Capture the cell that displays the provided text and extract its [x, y] central coordinate. 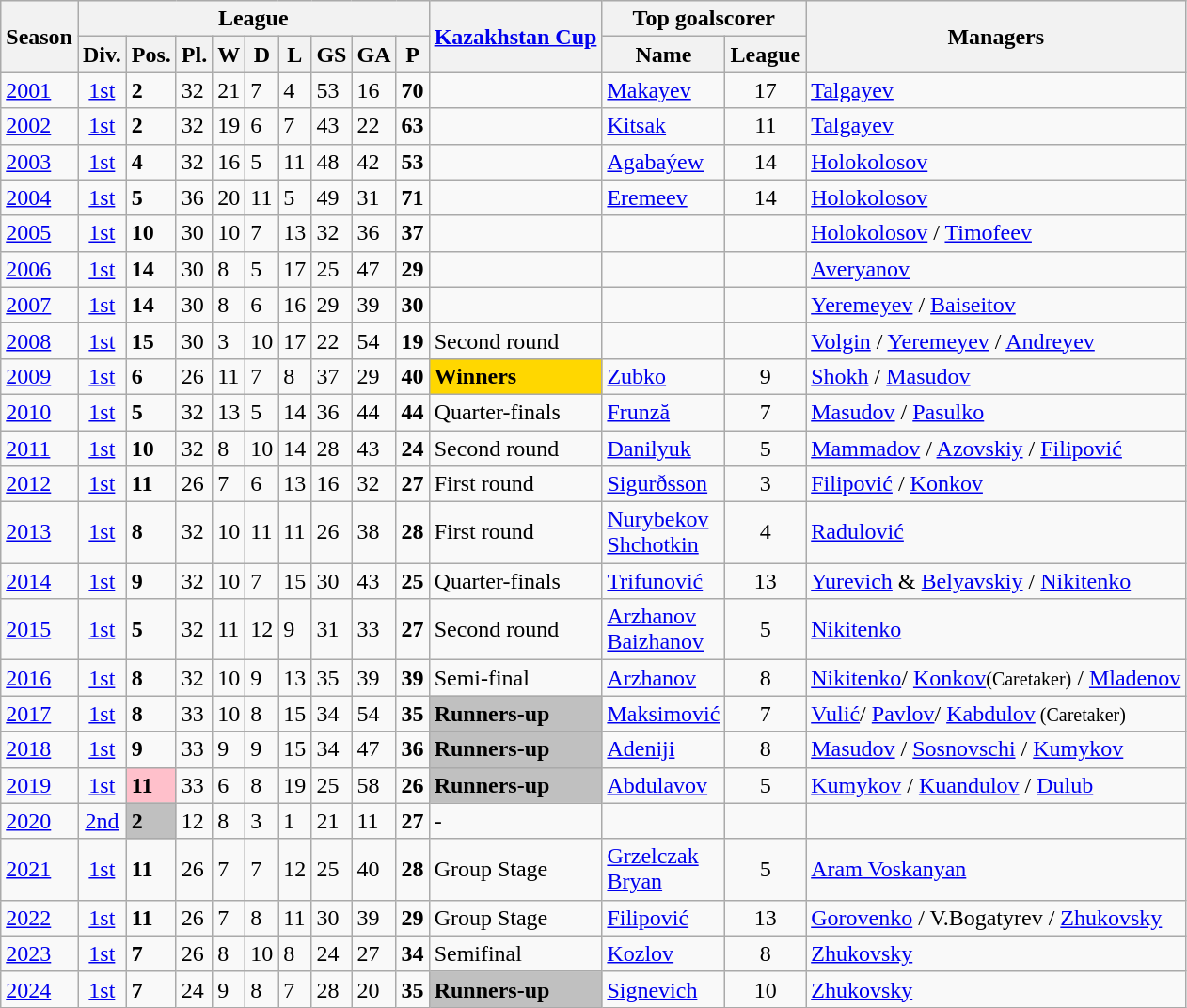
Makayev [664, 90]
1 [295, 821]
GA [374, 55]
2014 [40, 581]
Nikitenko/ Konkov(Caretaker) / Mladenov [996, 678]
Season [40, 37]
2005 [40, 233]
Kozlov [664, 953]
Filipović [664, 918]
Gorovenko / V.Bogatyrev / Zhukovsky [996, 918]
Shokh / Masudov [996, 376]
2011 [40, 449]
Grzelczak Bryan [664, 869]
Semifinal [515, 953]
2009 [40, 376]
42 [374, 162]
Top goalscorer [704, 19]
Masudov / Pasulko [996, 412]
2001 [40, 90]
2004 [40, 197]
W [229, 55]
- [515, 821]
Adeniji [664, 749]
49 [331, 197]
58 [374, 785]
Maksimović [664, 714]
Nurybekov Shchotkin [664, 532]
Arzhanov [664, 678]
Radulović [996, 532]
Name [664, 55]
2016 [40, 678]
Eremeev [664, 197]
L [295, 55]
Pos. [150, 55]
Averyanov [996, 269]
Kitsak [664, 126]
Masudov / Sosnovschi / Kumykov [996, 749]
Winners [515, 376]
2012 [40, 484]
2nd [102, 821]
2008 [40, 340]
63 [412, 126]
Yeremeyev / Baiseitov [996, 305]
2013 [40, 532]
D [261, 55]
Vulić/ Pavlov/ Kabdulov (Caretaker) [996, 714]
Frunză [664, 412]
Danilyuk [664, 449]
2007 [40, 305]
70 [412, 90]
2021 [40, 869]
Trifunović [664, 581]
Kumykov / Kuandulov / Dulub [996, 785]
Zubko [664, 376]
Yurevich & Belyavskiy / Nikitenko [996, 581]
Signevich [664, 989]
2024 [40, 989]
2018 [40, 749]
2017 [40, 714]
GS [331, 55]
Volgin / Yeremeyev / Andreyev [996, 340]
Kazakhstan Cup [515, 37]
Holokolosov / Timofeev [996, 233]
Div. [102, 55]
2003 [40, 162]
71 [412, 197]
Abdulavov [664, 785]
Managers [996, 37]
Semi-final [515, 678]
Agabaýew [664, 162]
2019 [40, 785]
Pl. [194, 55]
Sigurðsson [664, 484]
Arzhanov Baizhanov [664, 630]
2023 [40, 953]
Aram Voskanyan [996, 869]
P [412, 55]
2002 [40, 126]
48 [331, 162]
Filipović / Konkov [996, 484]
2022 [40, 918]
2006 [40, 269]
Mammadov / Azovskiy / Filipović [996, 449]
38 [374, 532]
2015 [40, 630]
2020 [40, 821]
2010 [40, 412]
Nikitenko [996, 630]
